Output the (x, y) coordinate of the center of the cell containing the given text.  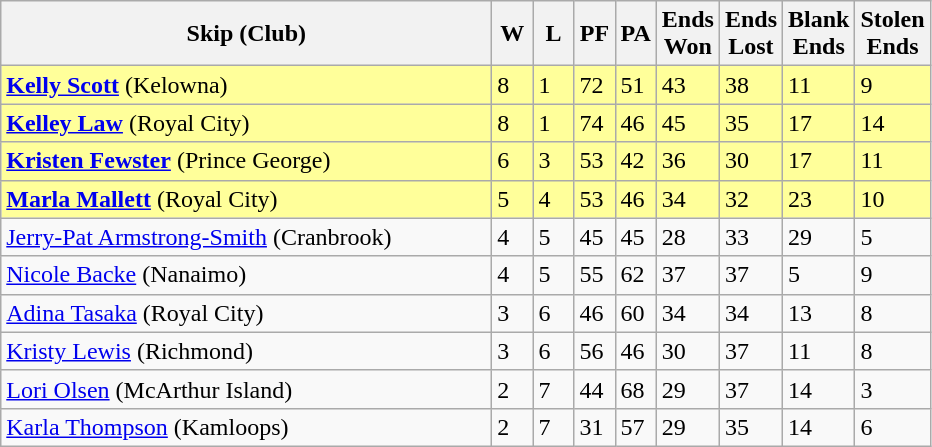
Adina Tasaka (Royal City) (246, 313)
Skip (Club) (246, 34)
55 (594, 275)
L (554, 34)
Blank Ends (819, 34)
72 (594, 85)
10 (892, 199)
31 (594, 427)
44 (594, 389)
Kelley Law (Royal City) (246, 123)
W (512, 34)
Marla Mallett (Royal City) (246, 199)
PF (594, 34)
23 (819, 199)
68 (636, 389)
51 (636, 85)
36 (688, 161)
43 (688, 85)
60 (636, 313)
28 (688, 237)
Ends Won (688, 34)
62 (636, 275)
38 (750, 85)
Kristen Fewster (Prince George) (246, 161)
Kelly Scott (Kelowna) (246, 85)
13 (819, 313)
Kristy Lewis (Richmond) (246, 351)
56 (594, 351)
Ends Lost (750, 34)
Karla Thompson (Kamloops) (246, 427)
33 (750, 237)
Stolen Ends (892, 34)
32 (750, 199)
57 (636, 427)
Nicole Backe (Nanaimo) (246, 275)
74 (594, 123)
42 (636, 161)
PA (636, 34)
Jerry-Pat Armstrong-Smith (Cranbrook) (246, 237)
Lori Olsen (McArthur Island) (246, 389)
